Search for the cell housing the specified text and yield its [X, Y] center coordinate. 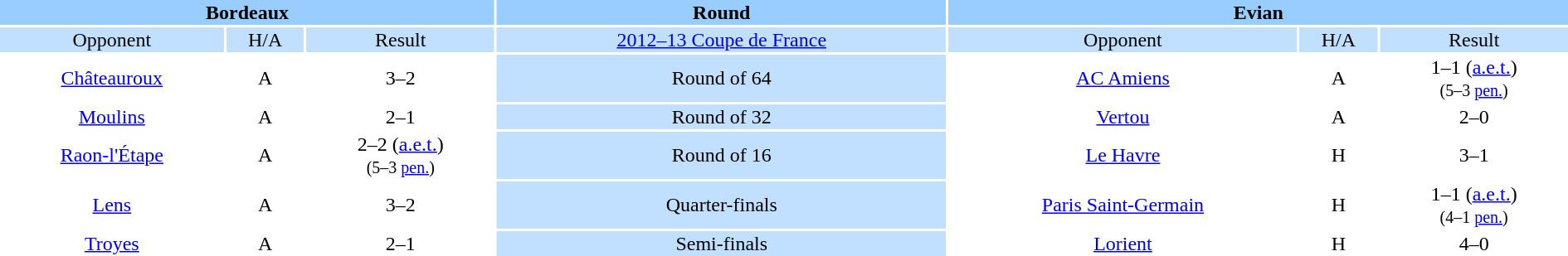
2012–13 Coupe de France [722, 40]
Paris Saint-Germain [1122, 205]
Vertou [1122, 117]
Round of 16 [722, 156]
Lorient [1122, 244]
Raon-l'Étape [112, 156]
Round of 64 [722, 78]
2–2 (a.e.t.) (5–3 pen.) [402, 156]
Moulins [112, 117]
4–0 [1473, 244]
AC Amiens [1122, 78]
3–1 [1473, 156]
Round [722, 12]
Lens [112, 205]
Evian [1258, 12]
Quarter-finals [722, 205]
1–1 (a.e.t.) (4–1 pen.) [1473, 205]
1–1 (a.e.t.) (5–3 pen.) [1473, 78]
Troyes [112, 244]
Le Havre [1122, 156]
Châteauroux [112, 78]
2–0 [1473, 117]
Bordeaux [247, 12]
Round of 32 [722, 117]
Semi-finals [722, 244]
